For the text-containing cell, return its midpoint in (X, Y) coordinate format. 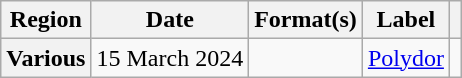
Date (170, 20)
15 March 2024 (170, 58)
Various (46, 58)
Polydor (406, 58)
Region (46, 20)
Label (406, 20)
Format(s) (306, 20)
